Determine the [x, y] coordinate at the center of the cell enclosing the given text.  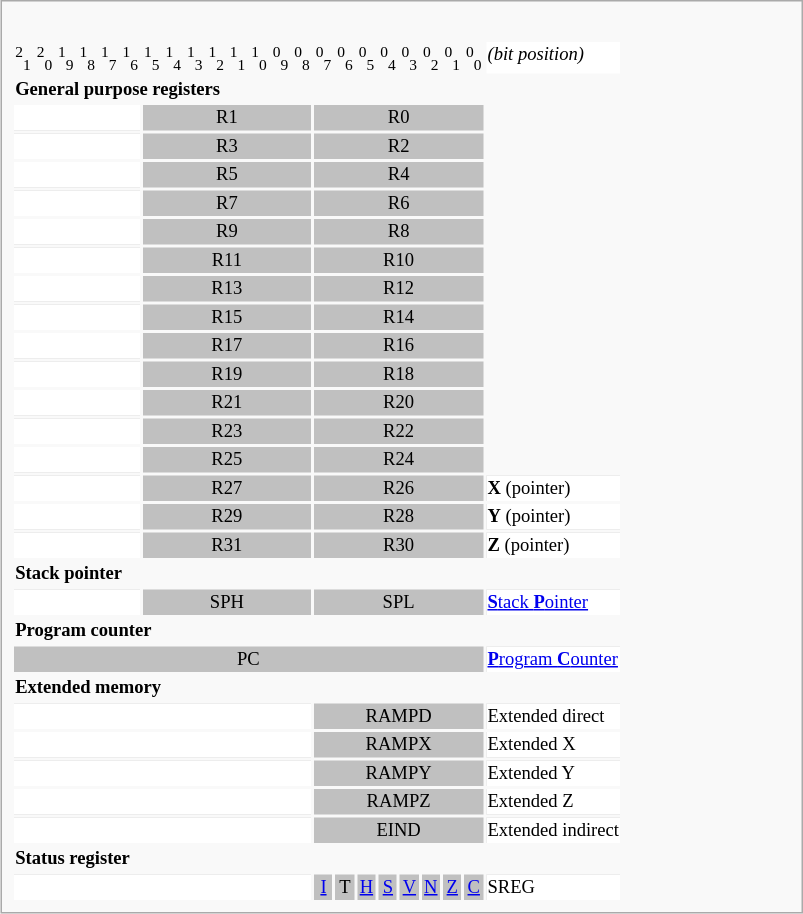
18 [87, 58]
R17 [226, 347]
R13 [226, 290]
R28 [398, 518]
Z [452, 888]
General purpose registers [238, 90]
R2 [398, 147]
SREG [553, 888]
R7 [226, 204]
R29 [226, 518]
R12 [398, 290]
N [431, 888]
12 [216, 58]
Extended direct [553, 717]
R21 [226, 404]
H [366, 888]
R8 [398, 233]
R24 [398, 461]
R5 [226, 176]
RAMPX [398, 746]
R16 [398, 347]
02 [431, 58]
11 [237, 58]
Program counter [238, 632]
R22 [398, 432]
SPH [226, 603]
03 [409, 58]
RAMPZ [398, 803]
C [474, 888]
PC [248, 660]
21 [23, 58]
01 [452, 58]
RAMPY [398, 774]
10 [259, 58]
R3 [226, 147]
R18 [398, 375]
SPL [398, 603]
00 [474, 58]
16 [130, 58]
Extended memory [238, 689]
Extended X [553, 746]
20 [44, 58]
13 [194, 58]
R20 [398, 404]
R23 [226, 432]
Extended Z [553, 803]
R11 [226, 261]
R25 [226, 461]
R1 [226, 119]
R14 [398, 318]
T [345, 888]
15 [151, 58]
X (pointer) [553, 489]
Extended indirect [553, 831]
Z (pointer) [553, 546]
07 [323, 58]
09 [280, 58]
14 [173, 58]
(bit position) [553, 58]
R26 [398, 489]
R27 [226, 489]
Status register [238, 860]
R10 [398, 261]
R0 [398, 119]
04 [388, 58]
19 [66, 58]
S [388, 888]
Y (pointer) [553, 518]
V [409, 888]
06 [345, 58]
05 [366, 58]
R30 [398, 546]
Stack pointer [238, 575]
Extended Y [553, 774]
17 [109, 58]
I [323, 888]
R4 [398, 176]
R6 [398, 204]
Program Counter [553, 660]
R15 [226, 318]
08 [302, 58]
R19 [226, 375]
RAMPD [398, 717]
R9 [226, 233]
Stack Pointer [553, 603]
R31 [226, 546]
EIND [398, 831]
